Pinpoint the cell where the given text exists, returning its [x, y] midpoint coordinate. 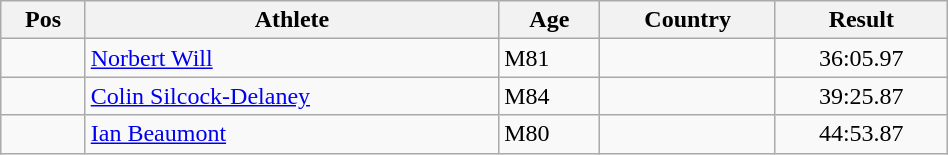
M81 [550, 58]
Country [688, 20]
Ian Beaumont [292, 134]
Result [861, 20]
36:05.97 [861, 58]
Pos [43, 20]
M80 [550, 134]
Norbert Will [292, 58]
Age [550, 20]
Colin Silcock-Delaney [292, 96]
39:25.87 [861, 96]
44:53.87 [861, 134]
Athlete [292, 20]
M84 [550, 96]
